Pinpoint the cell where the given text exists, returning its [x, y] midpoint coordinate. 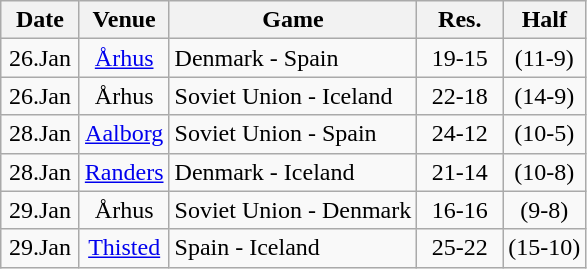
(10-5) [544, 134]
(10-8) [544, 172]
(9-8) [544, 210]
Denmark - Spain [293, 58]
Venue [124, 20]
Thisted [124, 248]
Denmark - Iceland [293, 172]
Randers [124, 172]
Date [40, 20]
Soviet Union - Iceland [293, 96]
Res. [460, 20]
(15-10) [544, 248]
25-22 [460, 248]
Game [293, 20]
22-18 [460, 96]
(14-9) [544, 96]
21-14 [460, 172]
Soviet Union - Denmark [293, 210]
19-15 [460, 58]
Aalborg [124, 134]
Spain - Iceland [293, 248]
Soviet Union - Spain [293, 134]
(11-9) [544, 58]
Half [544, 20]
16-16 [460, 210]
24-12 [460, 134]
